Detect which cell encompasses the target text, then output its (x, y) center coordinate. 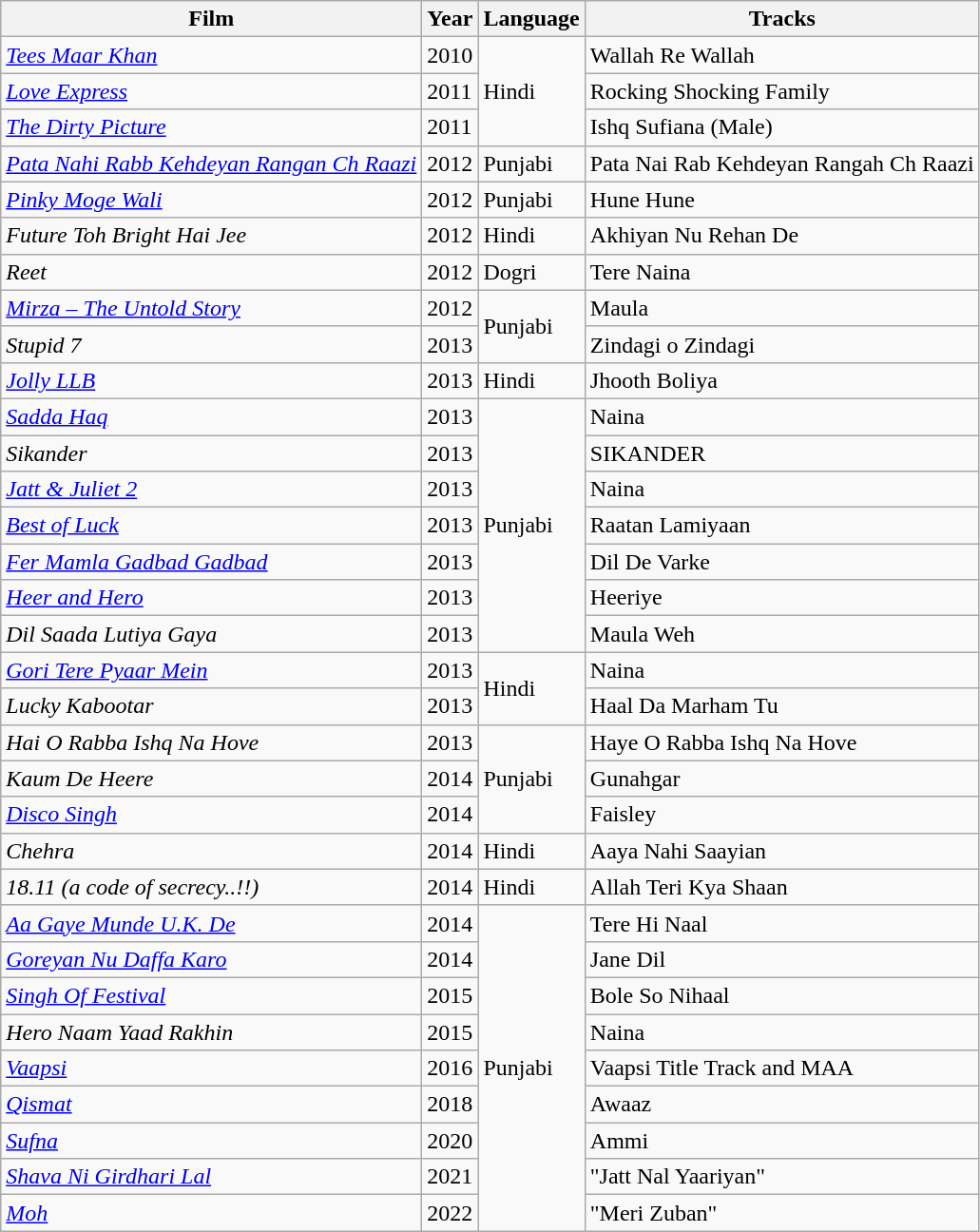
Fer Mamla Gadbad Gadbad (211, 562)
Sufna (211, 1141)
Year (451, 19)
Tees Maar Khan (211, 55)
Allah Teri Kya Shaan (781, 887)
Film (211, 19)
Goreyan Nu Daffa Karo (211, 959)
Maula Weh (781, 634)
Faisley (781, 815)
The Dirty Picture (211, 127)
Love Express (211, 91)
Vaapsi (211, 1068)
Haye O Rabba Ishq Na Hove (781, 742)
Heeriye (781, 598)
Jane Dil (781, 959)
Hune Hune (781, 200)
Pata Nahi Rabb Kehdeyan Rangan Ch Raazi (211, 164)
Reet (211, 272)
Best of Luck (211, 526)
Tere Hi Naal (781, 923)
2020 (451, 1141)
Vaapsi Title Track and MAA (781, 1068)
Chehra (211, 851)
Maula (781, 308)
Hai O Rabba Ishq Na Hove (211, 742)
Wallah Re Wallah (781, 55)
Ammi (781, 1141)
"Meri Zuban" (781, 1213)
Mirza – The Untold Story (211, 308)
Aa Gaye Munde U.K. De (211, 923)
Jolly LLB (211, 380)
Kaum De Heere (211, 779)
2018 (451, 1105)
Awaaz (781, 1105)
Haal Da Marham Tu (781, 706)
Dogri (531, 272)
Akhiyan Nu Rehan De (781, 236)
Pinky Moge Wali (211, 200)
Zindagi o Zindagi (781, 344)
Future Toh Bright Hai Jee (211, 236)
2022 (451, 1213)
Hero Naam Yaad Rakhin (211, 1031)
2016 (451, 1068)
Heer and Hero (211, 598)
Gori Tere Pyaar Mein (211, 670)
Jhooth Boliya (781, 380)
2021 (451, 1177)
Moh (211, 1213)
Rocking Shocking Family (781, 91)
Language (531, 19)
18.11 (a code of secrecy..!!) (211, 887)
Dil De Varke (781, 562)
Lucky Kabootar (211, 706)
"Jatt Nal Yaariyan" (781, 1177)
Jatt & Juliet 2 (211, 490)
Bole So Nihaal (781, 995)
Tere Naina (781, 272)
Stupid 7 (211, 344)
Pata Nai Rab Kehdeyan Rangah Ch Raazi (781, 164)
Sikander (211, 453)
Raatan Lamiyaan (781, 526)
Shava Ni Girdhari Lal (211, 1177)
Singh Of Festival (211, 995)
Dil Saada Lutiya Gaya (211, 634)
2010 (451, 55)
SIKANDER (781, 453)
Qismat (211, 1105)
Tracks (781, 19)
Aaya Nahi Saayian (781, 851)
Ishq Sufiana (Male) (781, 127)
Disco Singh (211, 815)
Gunahgar (781, 779)
Sadda Haq (211, 416)
